Search for the cell housing the specified text and yield its (X, Y) center coordinate. 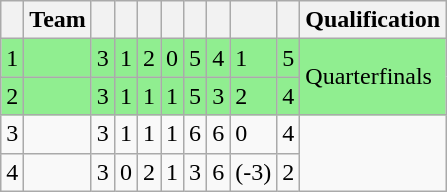
Team (58, 20)
Qualification (373, 20)
Quarterfinals (373, 77)
(-3) (254, 172)
